Detect which cell encompasses the target text, then output its (x, y) center coordinate. 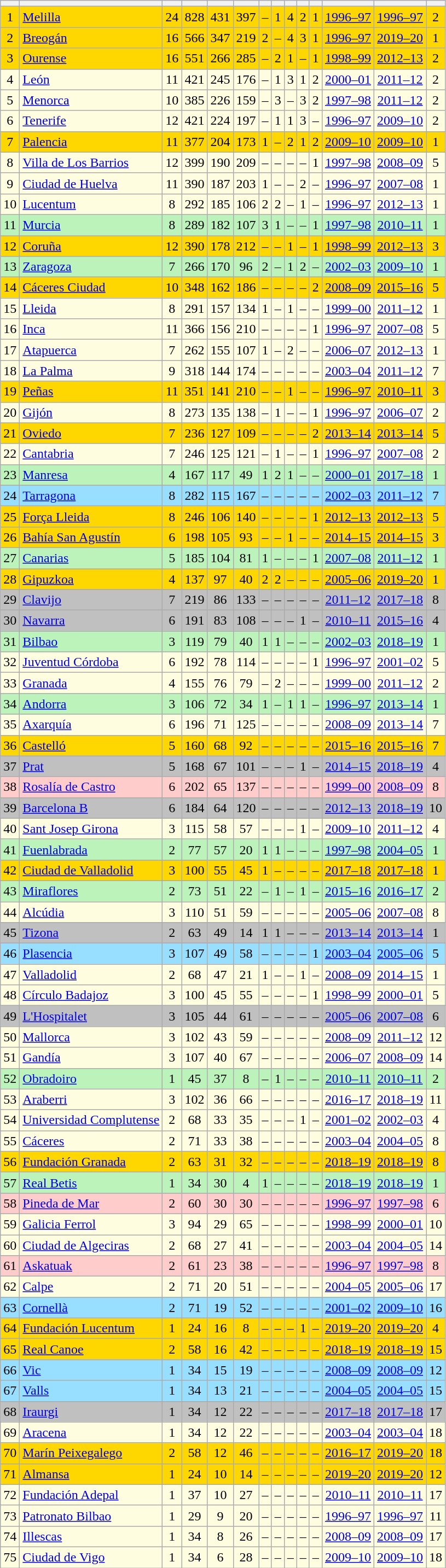
Mallorca (91, 1037)
92 (246, 745)
77 (195, 849)
70 (10, 1453)
97 (220, 579)
Palencia (91, 142)
273 (195, 412)
Patronato Bilbao (91, 1515)
170 (220, 267)
Marín Peixegalego (91, 1453)
Rosalía de Castro (91, 787)
Universidad Complutense (91, 1120)
Ciudad de Valladolid (91, 870)
Alcúdia (91, 912)
209 (246, 162)
198 (195, 537)
566 (195, 38)
86 (220, 600)
Cáceres Ciudad (91, 288)
101 (246, 766)
Murcia (91, 225)
Araberri (91, 1099)
Manresa (91, 475)
192 (195, 662)
109 (246, 433)
Granada (91, 683)
Fundación Adepal (91, 1495)
144 (220, 371)
159 (246, 100)
Obradoiro (91, 1079)
120 (246, 808)
Melilla (91, 17)
Illescas (91, 1536)
Pineda de Mar (91, 1203)
176 (246, 79)
Barcelona B (91, 808)
39 (10, 808)
114 (246, 662)
75 (10, 1557)
Tenerife (91, 121)
262 (195, 350)
Gijón (91, 412)
Prat (91, 766)
Canarias (91, 558)
Villa de Los Barrios (91, 162)
Tarragona (91, 496)
318 (195, 371)
190 (220, 162)
54 (10, 1120)
203 (246, 183)
348 (195, 288)
140 (246, 516)
182 (220, 225)
Cornellà (91, 1308)
377 (195, 142)
Valls (91, 1391)
69 (10, 1432)
245 (220, 79)
291 (195, 308)
289 (195, 225)
Real Canoe (91, 1349)
Iraurgi (91, 1412)
53 (10, 1099)
Axarquía (91, 725)
173 (246, 142)
133 (246, 600)
Fuenlabrada (91, 849)
Plasencia (91, 954)
94 (195, 1224)
Bilbao (91, 642)
56 (10, 1162)
62 (10, 1287)
138 (246, 412)
397 (246, 17)
196 (195, 725)
197 (246, 121)
93 (246, 537)
347 (220, 38)
Cáceres (91, 1141)
Cantabria (91, 454)
202 (195, 787)
Valladolid (91, 975)
Galicia Ferrol (91, 1224)
Gandía (91, 1058)
399 (195, 162)
191 (195, 621)
226 (220, 100)
Gipuzkoa (91, 579)
Fundación Lucentum (91, 1328)
184 (195, 808)
134 (246, 308)
Menorca (91, 100)
Coruña (91, 246)
551 (195, 59)
La Palma (91, 371)
178 (220, 246)
Calpe (91, 1287)
Ciudad de Algeciras (91, 1245)
157 (220, 308)
Vic (91, 1370)
Sant Josep Girona (91, 829)
110 (195, 912)
162 (220, 288)
48 (10, 995)
Oviedo (91, 433)
Clavijo (91, 600)
Almansa (91, 1474)
96 (246, 267)
Zaragoza (91, 267)
Força Lleida (91, 516)
127 (220, 433)
828 (195, 17)
Peñas (91, 392)
351 (195, 392)
Bahía San Agustín (91, 537)
160 (195, 745)
Miraflores (91, 891)
Breogán (91, 38)
Fundación Granada (91, 1162)
Ourense (91, 59)
Ciudad de Huelva (91, 183)
119 (195, 642)
168 (195, 766)
81 (246, 558)
285 (246, 59)
292 (195, 204)
Askatuak (91, 1266)
212 (246, 246)
Juventud Córdoba (91, 662)
186 (246, 288)
Navarra (91, 621)
Aracena (91, 1432)
Inca (91, 329)
83 (220, 621)
108 (246, 621)
224 (220, 121)
50 (10, 1037)
L'Hospitalet (91, 1016)
Ciudad de Vigo (91, 1557)
78 (220, 662)
385 (195, 100)
204 (220, 142)
Lleida (91, 308)
366 (195, 329)
174 (246, 371)
431 (220, 17)
Tizona (91, 933)
135 (220, 412)
141 (220, 392)
25 (10, 516)
117 (220, 475)
187 (220, 183)
Real Betis (91, 1182)
Círculo Badajoz (91, 995)
Castelló (91, 745)
74 (10, 1536)
Atapuerca (91, 350)
156 (220, 329)
104 (220, 558)
121 (246, 454)
76 (220, 683)
Andorra (91, 704)
Lucentum (91, 204)
282 (195, 496)
236 (195, 433)
León (91, 79)
